Provide the (X, Y) coordinate of the cell's center where the given text is located.  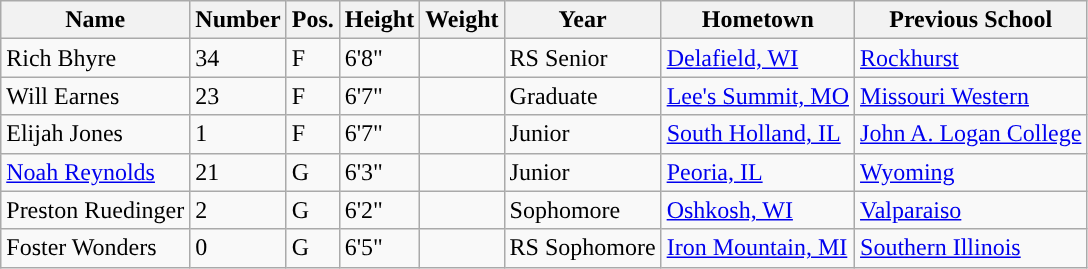
Preston Ruedinger (96, 210)
6'8" (379, 58)
Previous School (971, 20)
34 (238, 58)
Wyoming (971, 172)
Missouri Western (971, 96)
Year (582, 20)
Peoria, IL (758, 172)
Delafield, WI (758, 58)
Oshkosh, WI (758, 210)
Hometown (758, 20)
Elijah Jones (96, 134)
6'5" (379, 248)
Rockhurst (971, 58)
2 (238, 210)
Rich Bhyre (96, 58)
RS Sophomore (582, 248)
Name (96, 20)
Number (238, 20)
6'2" (379, 210)
South Holland, IL (758, 134)
Graduate (582, 96)
Sophomore (582, 210)
Lee's Summit, MO (758, 96)
21 (238, 172)
John A. Logan College (971, 134)
6'3" (379, 172)
Southern Illinois (971, 248)
Iron Mountain, MI (758, 248)
Foster Wonders (96, 248)
Will Earnes (96, 96)
Weight (462, 20)
Noah Reynolds (96, 172)
Height (379, 20)
23 (238, 96)
Pos. (312, 20)
0 (238, 248)
Valparaiso (971, 210)
RS Senior (582, 58)
1 (238, 134)
